Pinpoint the cell where the given text exists, returning its (X, Y) midpoint coordinate. 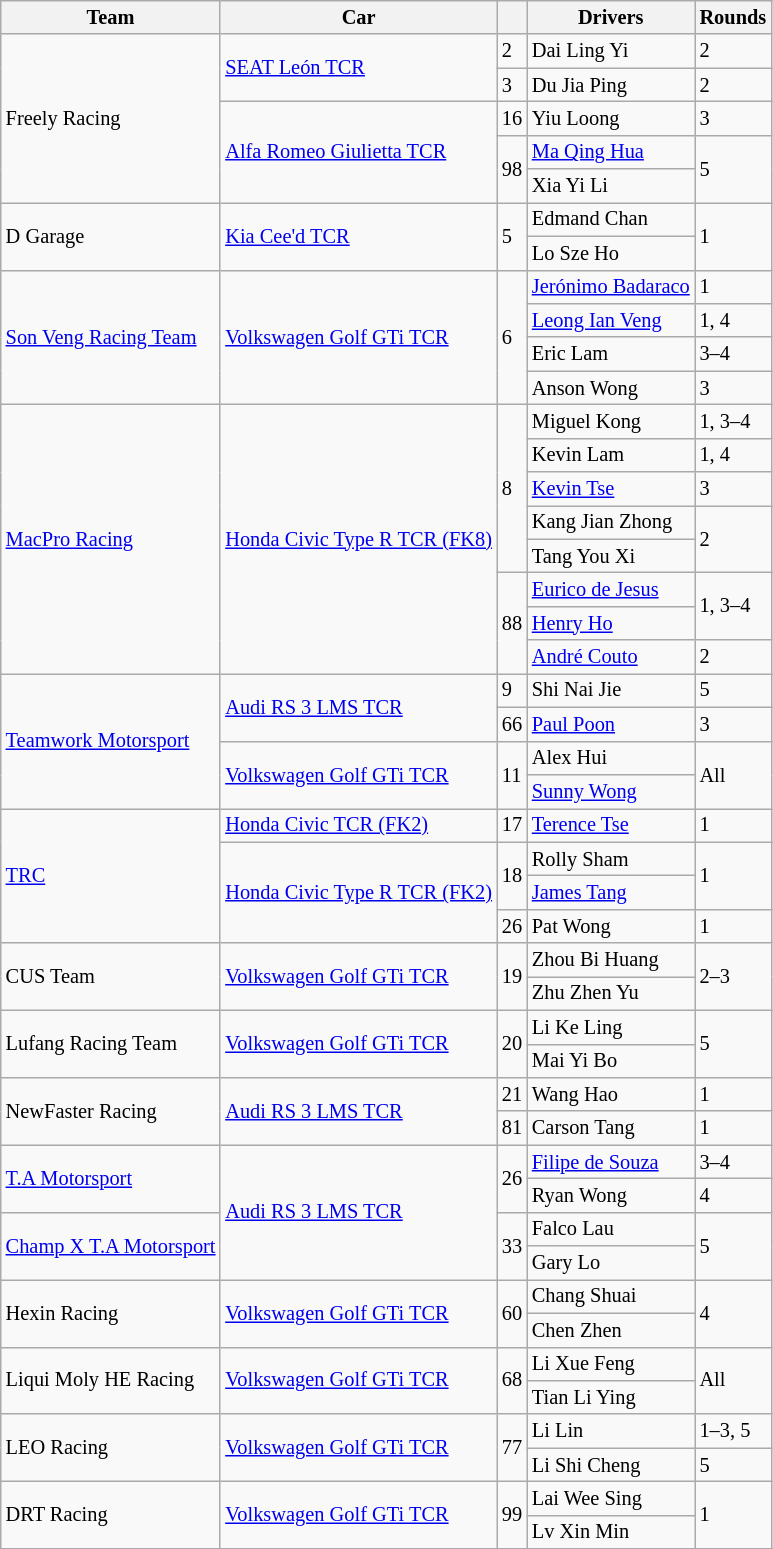
Teamwork Motorsport (111, 740)
Zhou Bi Huang (611, 960)
Kevin Tse (611, 489)
Kang Jian Zhong (611, 522)
Alfa Romeo Giulietta TCR (358, 152)
Rounds (734, 17)
66 (512, 724)
Dai Ling Yi (611, 51)
Lo Sze Ho (611, 253)
Drivers (611, 17)
Falco Lau (611, 1229)
Mai Yi Bo (611, 1061)
DRT Racing (111, 1514)
33 (512, 1246)
Shi Nai Jie (611, 690)
Lufang Racing Team (111, 1044)
Eurico de Jesus (611, 589)
Kia Cee'd TCR (358, 236)
Paul Poon (611, 724)
21 (512, 1094)
1–3, 5 (734, 1431)
Wang Hao (611, 1094)
Kevin Lam (611, 455)
LEO Racing (111, 1448)
Rolly Sham (611, 859)
88 (512, 622)
Team (111, 17)
Henry Ho (611, 623)
Eric Lam (611, 354)
Sunny Wong (611, 791)
68 (512, 1380)
18 (512, 876)
Filipe de Souza (611, 1162)
Hexin Racing (111, 1312)
Alex Hui (611, 758)
17 (512, 825)
Leong Ian Veng (611, 320)
Xia Yi Li (611, 186)
TRC (111, 876)
Freely Racing (111, 118)
Liqui Moly HE Racing (111, 1380)
81 (512, 1128)
Jerónimo Badaraco (611, 287)
Zhu Zhen Yu (611, 993)
Ryan Wong (611, 1195)
Champ X T.A Motorsport (111, 1246)
CUS Team (111, 976)
Honda Civic Type R TCR (FK2) (358, 892)
Li Ke Ling (611, 1027)
9 (512, 690)
Miguel Kong (611, 421)
Anson Wong (611, 388)
Du Jia Ping (611, 85)
Edmand Chan (611, 219)
98 (512, 168)
James Tang (611, 892)
Honda Civic TCR (FK2) (358, 825)
Gary Lo (611, 1263)
Honda Civic Type R TCR (FK8) (358, 538)
Yiu Loong (611, 118)
NewFaster Racing (111, 1110)
99 (512, 1514)
Li Lin (611, 1431)
16 (512, 118)
T.A Motorsport (111, 1178)
Li Xue Feng (611, 1364)
Chang Shuai (611, 1296)
Terence Tse (611, 825)
2–3 (734, 976)
Chen Zhen (611, 1330)
19 (512, 976)
8 (512, 488)
6 (512, 338)
77 (512, 1448)
Li Shi Cheng (611, 1465)
Son Veng Racing Team (111, 338)
MacPro Racing (111, 538)
D Garage (111, 236)
20 (512, 1044)
Carson Tang (611, 1128)
Tang You Xi (611, 556)
André Couto (611, 657)
Lai Wee Sing (611, 1498)
60 (512, 1312)
SEAT León TCR (358, 68)
Tian Li Ying (611, 1397)
Pat Wong (611, 926)
Car (358, 17)
Ma Qing Hua (611, 152)
11 (512, 774)
Lv Xin Min (611, 1532)
